Scan for the cell matching the given text and deliver its [X, Y] coordinate at center. 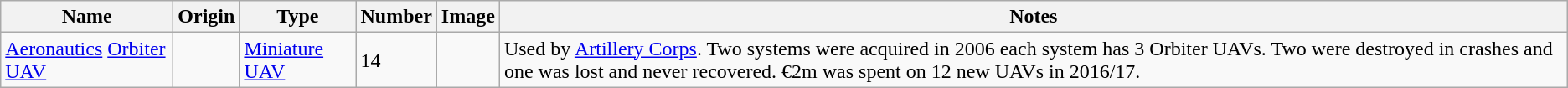
Origin [206, 17]
Miniature UAV [298, 60]
Type [298, 17]
14 [396, 60]
Image [467, 17]
Name [87, 17]
Notes [1034, 17]
Number [396, 17]
Aeronautics Orbiter UAV [87, 60]
